Pinpoint the cell where the given text exists, returning its (x, y) midpoint coordinate. 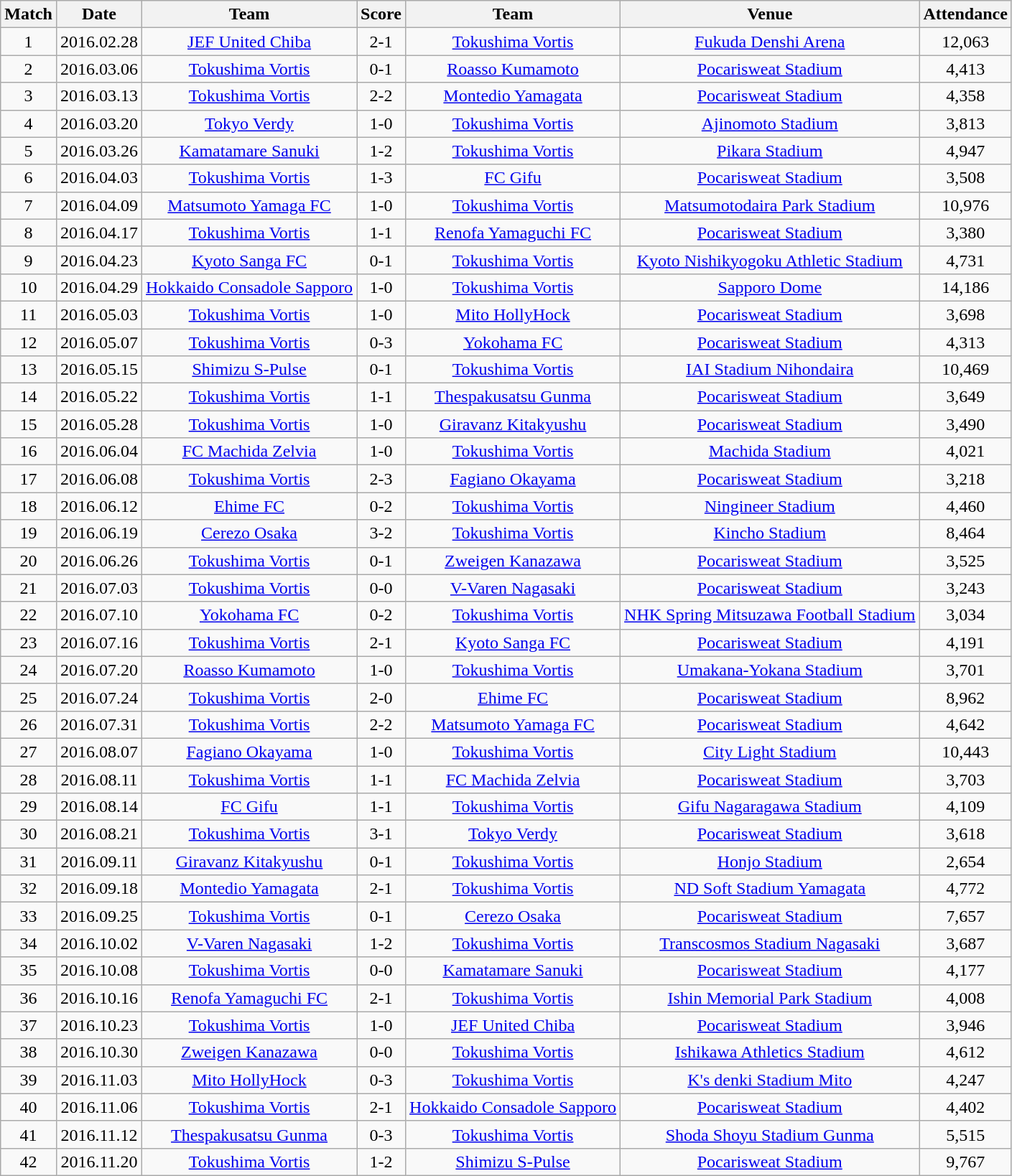
10,443 (965, 752)
12 (29, 342)
2 (29, 69)
4,177 (965, 971)
2016.04.29 (99, 287)
IAI Stadium Nihondaira (770, 370)
2016.07.10 (99, 615)
2016.03.26 (99, 151)
6 (29, 178)
23 (29, 643)
2016.02.28 (99, 42)
2016.05.22 (99, 397)
1-3 (381, 178)
Ajinomoto Stadium (770, 123)
4,612 (965, 1053)
2016.06.19 (99, 533)
ND Soft Stadium Yamagata (770, 889)
2016.08.21 (99, 834)
2-0 (381, 697)
2016.04.17 (99, 233)
32 (29, 889)
34 (29, 943)
4,021 (965, 452)
3,218 (965, 479)
2016.11.06 (99, 1107)
2016.06.08 (99, 479)
3,649 (965, 397)
31 (29, 862)
37 (29, 1025)
8,962 (965, 697)
13 (29, 370)
14 (29, 397)
4,247 (965, 1080)
8,464 (965, 533)
4,731 (965, 260)
City Light Stadium (770, 752)
15 (29, 424)
Umakana-Yokana Stadium (770, 670)
2016.05.03 (99, 314)
4,413 (965, 69)
Pikara Stadium (770, 151)
22 (29, 615)
2016.10.30 (99, 1053)
Matsumotodaira Park Stadium (770, 205)
2016.06.26 (99, 561)
2016.10.08 (99, 971)
2016.09.25 (99, 916)
3,703 (965, 779)
2016.06.04 (99, 452)
2016.06.12 (99, 506)
35 (29, 971)
42 (29, 1162)
3,380 (965, 233)
21 (29, 588)
27 (29, 752)
2016.05.07 (99, 342)
4,358 (965, 96)
4,109 (965, 807)
7,657 (965, 916)
20 (29, 561)
12,063 (965, 42)
4,642 (965, 724)
5 (29, 151)
Ningineer Stadium (770, 506)
2016.07.16 (99, 643)
4,008 (965, 998)
10 (29, 287)
2016.05.28 (99, 424)
2-3 (381, 479)
2016.07.31 (99, 724)
18 (29, 506)
4,947 (965, 151)
14,186 (965, 287)
8 (29, 233)
2016.09.18 (99, 889)
Kyoto Nishikyogoku Athletic Stadium (770, 260)
11 (29, 314)
4,772 (965, 889)
NHK Spring Mitsuzawa Football Stadium (770, 615)
Fukuda Denshi Arena (770, 42)
1 (29, 42)
3,243 (965, 588)
2016.03.13 (99, 96)
2016.03.06 (99, 69)
17 (29, 479)
Ishin Memorial Park Stadium (770, 998)
Honjo Stadium (770, 862)
33 (29, 916)
24 (29, 670)
5,515 (965, 1134)
Venue (770, 14)
36 (29, 998)
2016.05.15 (99, 370)
2016.11.03 (99, 1080)
2016.07.03 (99, 588)
2016.11.20 (99, 1162)
2016.10.02 (99, 943)
3,813 (965, 123)
Shoda Shoyu Stadium Gunma (770, 1134)
Ishikawa Athletics Stadium (770, 1053)
39 (29, 1080)
3-1 (381, 834)
2016.04.23 (99, 260)
2,654 (965, 862)
25 (29, 697)
3,701 (965, 670)
4,460 (965, 506)
19 (29, 533)
10,469 (965, 370)
38 (29, 1053)
41 (29, 1134)
29 (29, 807)
9,767 (965, 1162)
2016.08.07 (99, 752)
Kincho Stadium (770, 533)
3 (29, 96)
2016.11.12 (99, 1134)
Machida Stadium (770, 452)
2016.08.11 (99, 779)
4,191 (965, 643)
2016.07.24 (99, 697)
10,976 (965, 205)
4 (29, 123)
Score (381, 14)
9 (29, 260)
2016.10.23 (99, 1025)
Sapporo Dome (770, 287)
30 (29, 834)
3-2 (381, 533)
7 (29, 205)
3,525 (965, 561)
4,313 (965, 342)
3,034 (965, 615)
3,946 (965, 1025)
Date (99, 14)
2016.08.14 (99, 807)
Transcosmos Stadium Nagasaki (770, 943)
28 (29, 779)
Gifu Nagaragawa Stadium (770, 807)
Attendance (965, 14)
40 (29, 1107)
2016.03.20 (99, 123)
2016.04.03 (99, 178)
3,687 (965, 943)
2016.09.11 (99, 862)
3,490 (965, 424)
4,402 (965, 1107)
3,618 (965, 834)
2016.07.20 (99, 670)
26 (29, 724)
16 (29, 452)
3,698 (965, 314)
K's denki Stadium Mito (770, 1080)
2016.10.16 (99, 998)
3,508 (965, 178)
Match (29, 14)
2016.04.09 (99, 205)
